Scan for the cell matching the given text and deliver its (X, Y) coordinate at center. 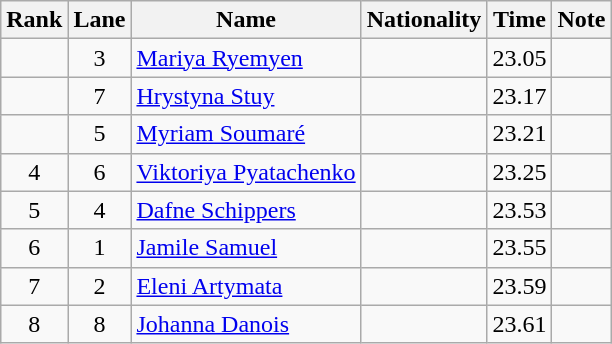
23.25 (520, 172)
1 (100, 248)
23.53 (520, 210)
23.55 (520, 248)
Dafne Schippers (246, 210)
3 (100, 58)
2 (100, 286)
Jamile Samuel (246, 248)
23.17 (520, 96)
Rank (34, 20)
Mariya Ryemyen (246, 58)
Time (520, 20)
23.21 (520, 134)
Note (582, 20)
Name (246, 20)
23.61 (520, 324)
23.59 (520, 286)
Lane (100, 20)
Eleni Artymata (246, 286)
Johanna Danois (246, 324)
23.05 (520, 58)
Myriam Soumaré (246, 134)
Hrystyna Stuy (246, 96)
Nationality (424, 20)
Viktoriya Pyatachenko (246, 172)
